From the cell containing the given text, extract its center point as (X, Y) coordinate. 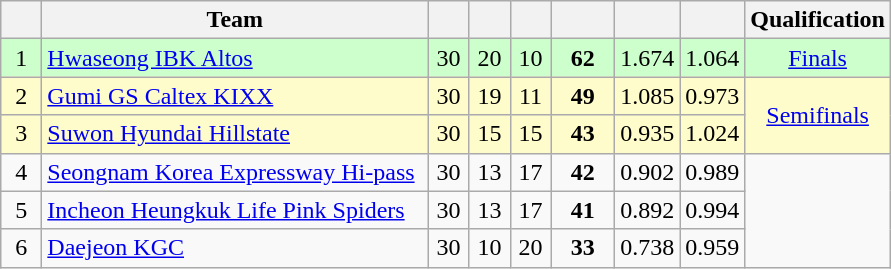
Semifinals (818, 115)
41 (583, 210)
5 (22, 210)
6 (22, 248)
1.064 (712, 58)
0.902 (648, 172)
33 (583, 248)
Suwon Hyundai Hillstate (235, 134)
Team (235, 20)
1.674 (648, 58)
Seongnam Korea Expressway Hi-pass (235, 172)
2 (22, 96)
Gumi GS Caltex KIXX (235, 96)
0.959 (712, 248)
1 (22, 58)
11 (530, 96)
Daejeon KGC (235, 248)
49 (583, 96)
1.085 (648, 96)
42 (583, 172)
0.989 (712, 172)
0.738 (648, 248)
0.994 (712, 210)
0.892 (648, 210)
19 (490, 96)
Incheon Heungkuk Life Pink Spiders (235, 210)
0.935 (648, 134)
4 (22, 172)
1.024 (712, 134)
Hwaseong IBK Altos (235, 58)
3 (22, 134)
0.973 (712, 96)
Finals (818, 58)
62 (583, 58)
43 (583, 134)
Qualification (818, 20)
